Determine the [X, Y] coordinate at the center of the cell enclosing the given text.  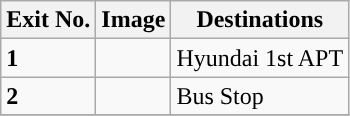
Hyundai 1st APT [260, 58]
Destinations [260, 20]
Image [134, 20]
2 [48, 96]
1 [48, 58]
Exit No. [48, 20]
Bus Stop [260, 96]
